Capture the cell that displays the provided text and extract its (x, y) central coordinate. 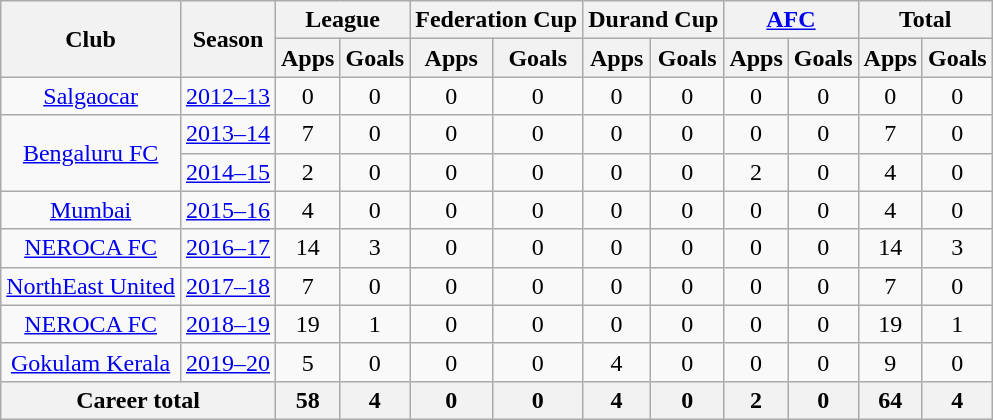
Mumbai (91, 210)
Career total (138, 400)
League (343, 20)
2014–15 (228, 172)
2012–13 (228, 96)
Bengaluru FC (91, 153)
2015–16 (228, 210)
2019–20 (228, 362)
Gokulam Kerala (91, 362)
Total (925, 20)
5 (308, 362)
Durand Cup (654, 20)
Salgaocar (91, 96)
2017–18 (228, 286)
58 (308, 400)
Club (91, 39)
2018–19 (228, 324)
2013–14 (228, 134)
Season (228, 39)
NorthEast United (91, 286)
Federation Cup (496, 20)
64 (890, 400)
9 (890, 362)
2016–17 (228, 248)
AFC (791, 20)
